Output the (x, y) coordinate of the center of the cell containing the given text.  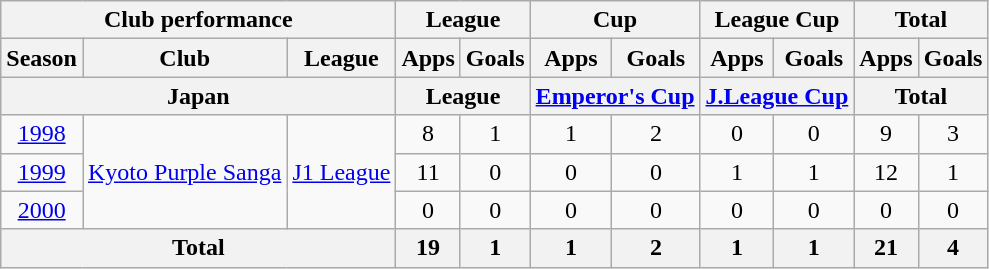
11 (428, 172)
21 (886, 248)
Cup (615, 20)
19 (428, 248)
J.League Cup (777, 96)
9 (886, 134)
Emperor's Cup (615, 96)
2000 (42, 210)
8 (428, 134)
4 (953, 248)
Club (184, 58)
1998 (42, 134)
12 (886, 172)
J1 League (342, 172)
Japan (198, 96)
Kyoto Purple Sanga (184, 172)
1999 (42, 172)
3 (953, 134)
Season (42, 58)
League Cup (777, 20)
Club performance (198, 20)
